Pinpoint the cell where the given text exists, returning its (X, Y) midpoint coordinate. 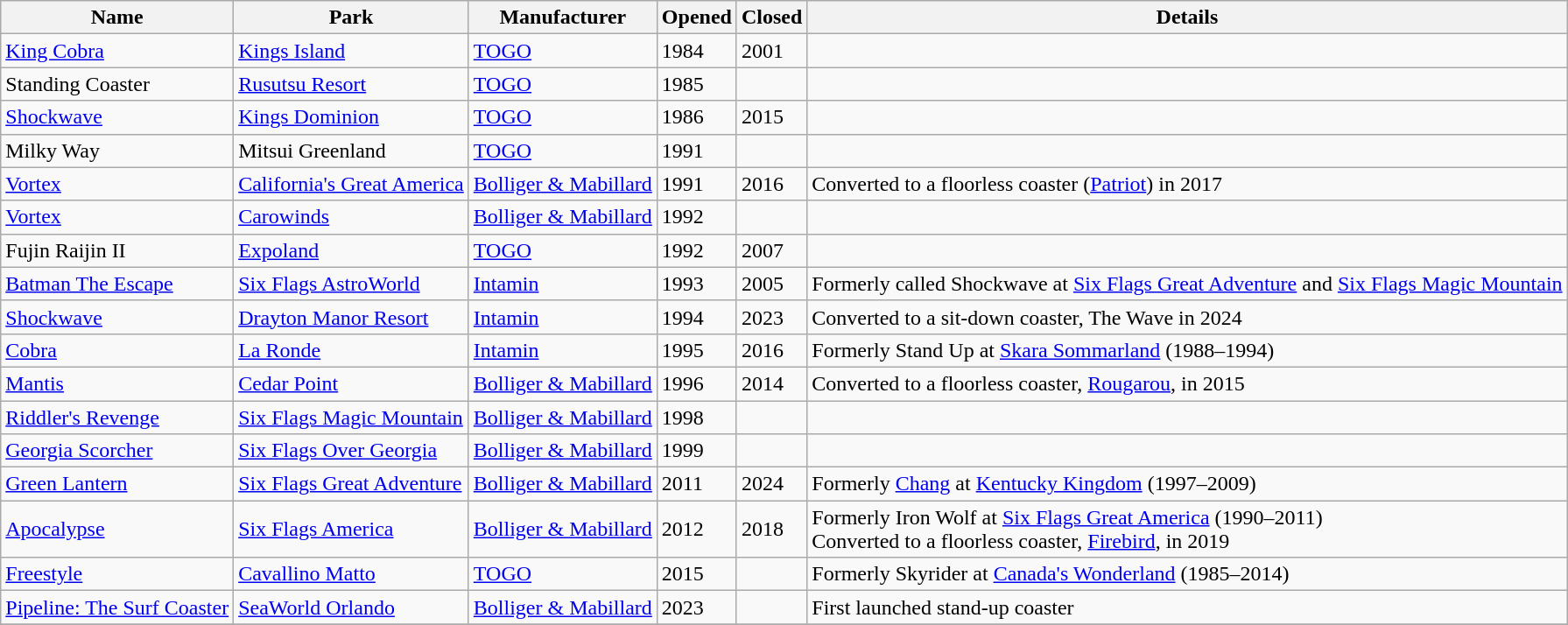
2005 (771, 284)
Opened (697, 18)
Batman The Escape (117, 284)
Park (352, 18)
SeaWorld Orlando (352, 607)
Fujin Raijin II (117, 250)
1999 (697, 451)
Converted to a floorless coaster, Rougarou, in 2015 (1187, 383)
Green Lantern (117, 484)
1985 (697, 84)
2007 (771, 250)
Georgia Scorcher (117, 451)
1994 (697, 317)
Converted to a sit-down coaster, The Wave in 2024 (1187, 317)
Closed (771, 18)
1993 (697, 284)
1995 (697, 350)
Six Flags AstroWorld (352, 284)
1984 (697, 51)
Mitsui Greenland (352, 151)
First launched stand-up coaster (1187, 607)
2011 (697, 484)
Rusutsu Resort (352, 84)
Six Flags America (352, 529)
Six Flags Magic Mountain (352, 418)
King Cobra (117, 51)
California's Great America (352, 184)
2024 (771, 484)
2001 (771, 51)
Apocalypse (117, 529)
Six Flags Over Georgia (352, 451)
Freestyle (117, 574)
Details (1187, 18)
Name (117, 18)
1998 (697, 418)
Cedar Point (352, 383)
Formerly Iron Wolf at Six Flags Great America (1990–2011)Converted to a floorless coaster, Firebird, in 2019 (1187, 529)
Milky Way (117, 151)
Expoland (352, 250)
Formerly Chang at Kentucky Kingdom (1997–2009) (1187, 484)
La Ronde (352, 350)
Manufacturer (562, 18)
Standing Coaster (117, 84)
1996 (697, 383)
Carowinds (352, 217)
Mantis (117, 383)
Formerly Skyrider at Canada's Wonderland (1985–2014) (1187, 574)
Six Flags Great Adventure (352, 484)
Formerly called Shockwave at Six Flags Great Adventure and Six Flags Magic Mountain (1187, 284)
Cavallino Matto (352, 574)
1986 (697, 117)
2012 (697, 529)
2018 (771, 529)
Kings Island (352, 51)
Riddler's Revenge (117, 418)
Formerly Stand Up at Skara Sommarland (1988–1994) (1187, 350)
Drayton Manor Resort (352, 317)
Pipeline: The Surf Coaster (117, 607)
Cobra (117, 350)
Kings Dominion (352, 117)
2014 (771, 383)
Converted to a floorless coaster (Patriot) in 2017 (1187, 184)
